Return (X, Y) of the center of cell containing provided text 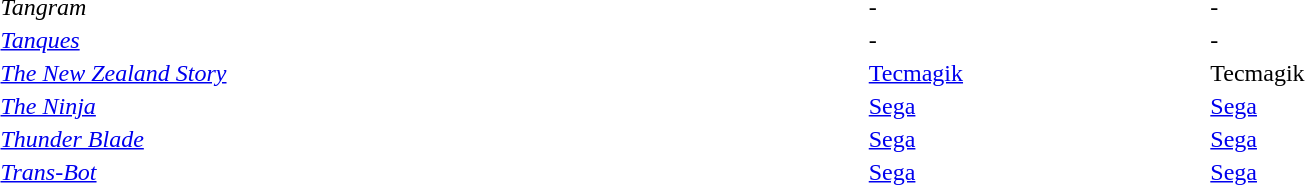
Tecmagik (1036, 73)
- (1036, 40)
